Output the [X, Y] coordinate of the center of the cell containing the given text.  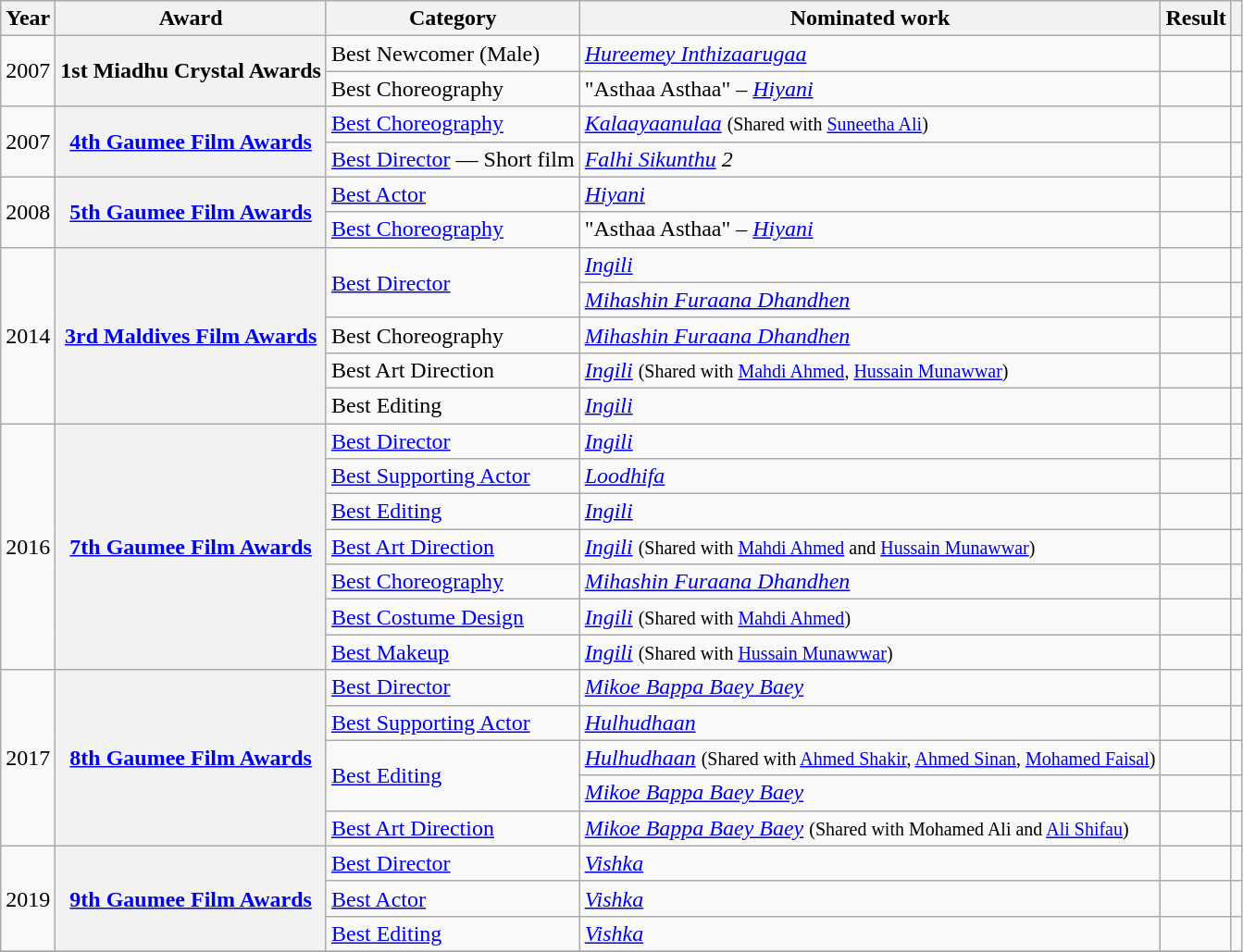
Category [453, 19]
Ingili (Shared with Mahdi Ahmed) [870, 617]
Nominated work [870, 19]
Hulhudhaan [870, 723]
2019 [28, 898]
Best Newcomer (Male) [453, 54]
Hiyani [870, 194]
Ingili (Shared with Hussain Munawwar) [870, 652]
2008 [28, 212]
Best Makeup [453, 652]
2014 [28, 335]
Award [191, 19]
Mikoe Bappa Baey Baey (Shared with Mohamed Ali and Ali Shifau) [870, 828]
1st Miadhu Crystal Awards [191, 71]
Hulhudhaan (Shared with Ahmed Shakir, Ahmed Sinan, Mohamed Faisal) [870, 758]
2017 [28, 758]
7th Gaumee Film Awards [191, 547]
2016 [28, 547]
Year [28, 19]
9th Gaumee Film Awards [191, 898]
Best Costume Design [453, 617]
Ingili (Shared with Mahdi Ahmed and Hussain Munawwar) [870, 547]
3rd Maldives Film Awards [191, 335]
Best Director — Short film [453, 159]
Ingili (Shared with Mahdi Ahmed, Hussain Munawwar) [870, 370]
Kalaayaanulaa (Shared with Suneetha Ali) [870, 124]
Result [1196, 19]
4th Gaumee Film Awards [191, 142]
Falhi Sikunthu 2 [870, 159]
8th Gaumee Film Awards [191, 758]
Hureemey Inthizaarugaa [870, 54]
Loodhifa [870, 476]
5th Gaumee Film Awards [191, 212]
